For the text-containing cell, return its midpoint in [X, Y] coordinate format. 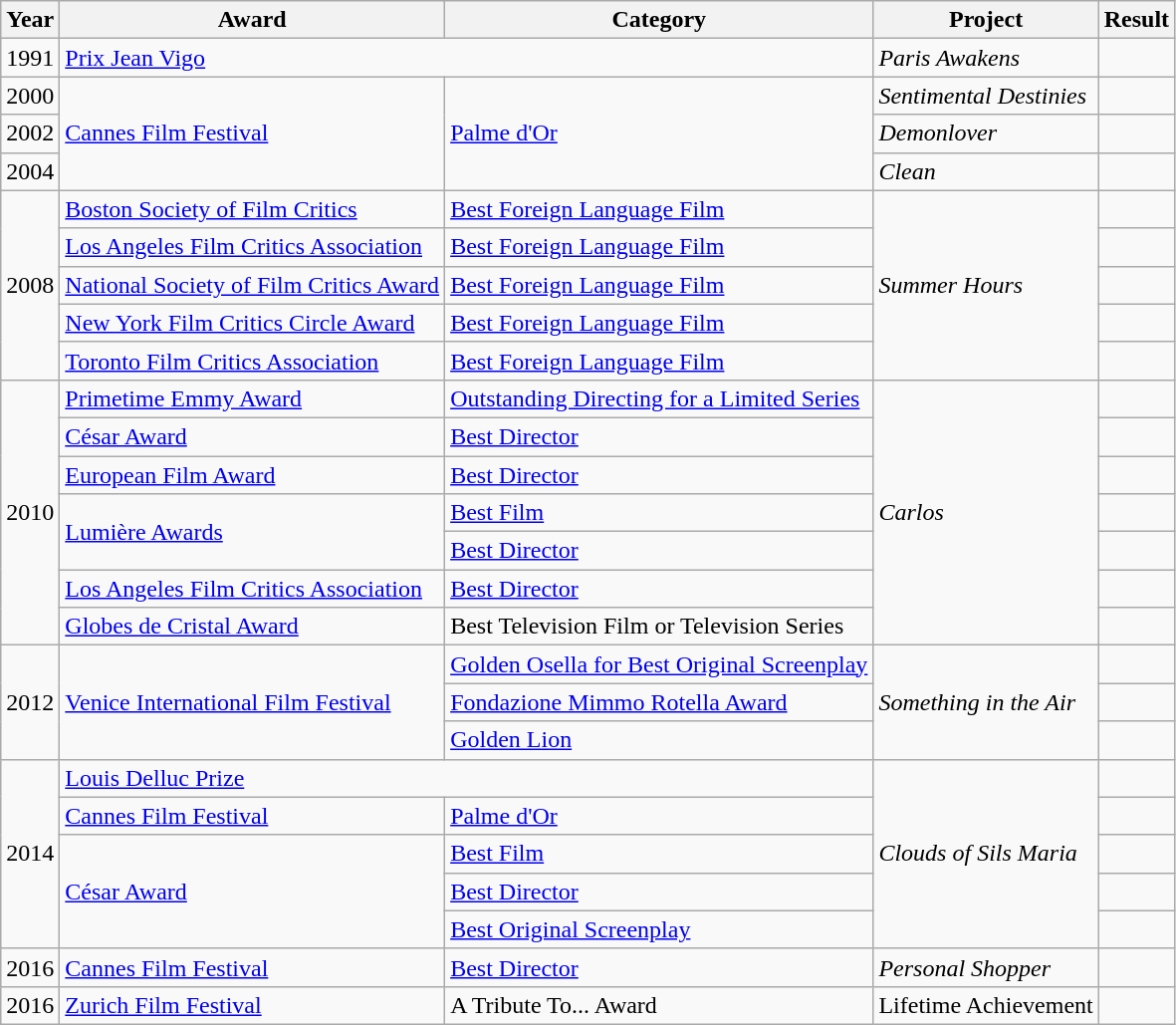
Golden Osella for Best Original Screenplay [659, 664]
Lifetime Achievement [986, 1005]
2004 [30, 171]
Carlos [986, 512]
1991 [30, 58]
Lumière Awards [253, 532]
2014 [30, 854]
Project [986, 20]
Summer Hours [986, 285]
Outstanding Directing for a Limited Series [659, 398]
2012 [30, 702]
Prix Jean Vigo [466, 58]
Year [30, 20]
Golden Lion [659, 740]
Venice International Film Festival [253, 702]
Category [659, 20]
Zurich Film Festival [253, 1005]
Primetime Emmy Award [253, 398]
Award [253, 20]
Personal Shopper [986, 967]
European Film Award [253, 475]
Globes de Cristal Award [253, 627]
Best Original Screenplay [659, 929]
2000 [30, 96]
Something in the Air [986, 702]
A Tribute To... Award [659, 1005]
Paris Awakens [986, 58]
Fondazione Mimmo Rotella Award [659, 702]
Demonlover [986, 133]
Clouds of Sils Maria [986, 854]
National Society of Film Critics Award [253, 285]
Result [1136, 20]
Sentimental Destinies [986, 96]
New York Film Critics Circle Award [253, 323]
Boston Society of Film Critics [253, 209]
2002 [30, 133]
Louis Delluc Prize [466, 778]
2008 [30, 285]
Toronto Film Critics Association [253, 361]
Clean [986, 171]
Best Television Film or Television Series [659, 627]
2010 [30, 512]
